Scan for the cell matching the given text and deliver its (x, y) coordinate at center. 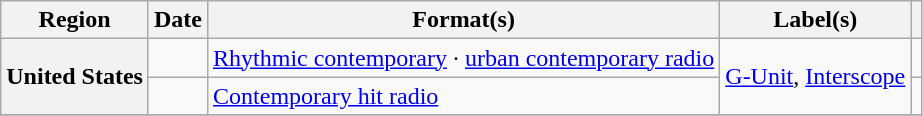
Label(s) (816, 20)
Date (178, 20)
G-Unit, Interscope (816, 77)
Rhythmic contemporary · urban contemporary radio (464, 58)
Contemporary hit radio (464, 96)
United States (75, 77)
Format(s) (464, 20)
Region (75, 20)
